Output the [X, Y] coordinate of the center of the cell containing the given text.  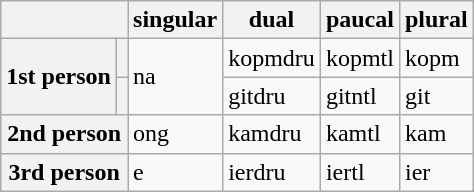
kamtl [360, 134]
gitdru [272, 96]
kopmtl [360, 58]
dual [272, 20]
iertl [360, 172]
ierdru [272, 172]
kam [436, 134]
ier [436, 172]
na [176, 77]
ong [176, 134]
plural [436, 20]
2nd person [64, 134]
e [176, 172]
paucal [360, 20]
kopm [436, 58]
kamdru [272, 134]
singular [176, 20]
kopmdru [272, 58]
git [436, 96]
1st person [59, 77]
gitntl [360, 96]
3rd person [64, 172]
